Determine the (X, Y) coordinate at the center of the cell enclosing the given text.  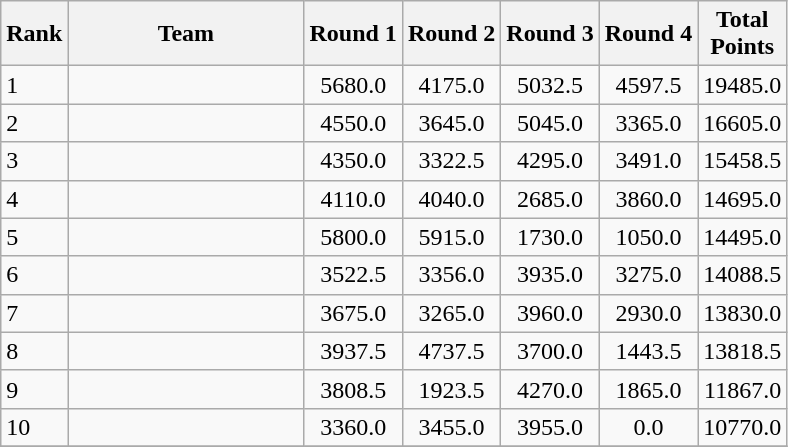
2 (34, 123)
3700.0 (550, 351)
3265.0 (451, 313)
5915.0 (451, 237)
4175.0 (451, 85)
3522.5 (353, 275)
3955.0 (550, 427)
3645.0 (451, 123)
4350.0 (353, 161)
Total Points (742, 34)
8 (34, 351)
Round 2 (451, 34)
4597.5 (648, 85)
13818.5 (742, 351)
14088.5 (742, 275)
1865.0 (648, 389)
1923.5 (451, 389)
Round 4 (648, 34)
0.0 (648, 427)
14495.0 (742, 237)
2685.0 (550, 199)
3937.5 (353, 351)
1730.0 (550, 237)
16605.0 (742, 123)
3491.0 (648, 161)
3365.0 (648, 123)
10 (34, 427)
4110.0 (353, 199)
3 (34, 161)
11867.0 (742, 389)
13830.0 (742, 313)
Round 1 (353, 34)
4 (34, 199)
3275.0 (648, 275)
15458.5 (742, 161)
3675.0 (353, 313)
3356.0 (451, 275)
2930.0 (648, 313)
19485.0 (742, 85)
4550.0 (353, 123)
7 (34, 313)
5032.5 (550, 85)
4270.0 (550, 389)
1 (34, 85)
10770.0 (742, 427)
3860.0 (648, 199)
Rank (34, 34)
3455.0 (451, 427)
3960.0 (550, 313)
3360.0 (353, 427)
5800.0 (353, 237)
4737.5 (451, 351)
Team (186, 34)
4295.0 (550, 161)
3935.0 (550, 275)
4040.0 (451, 199)
5 (34, 237)
14695.0 (742, 199)
6 (34, 275)
1443.5 (648, 351)
9 (34, 389)
Round 3 (550, 34)
3322.5 (451, 161)
5680.0 (353, 85)
3808.5 (353, 389)
1050.0 (648, 237)
5045.0 (550, 123)
